For the text-containing cell, return its midpoint in [x, y] coordinate format. 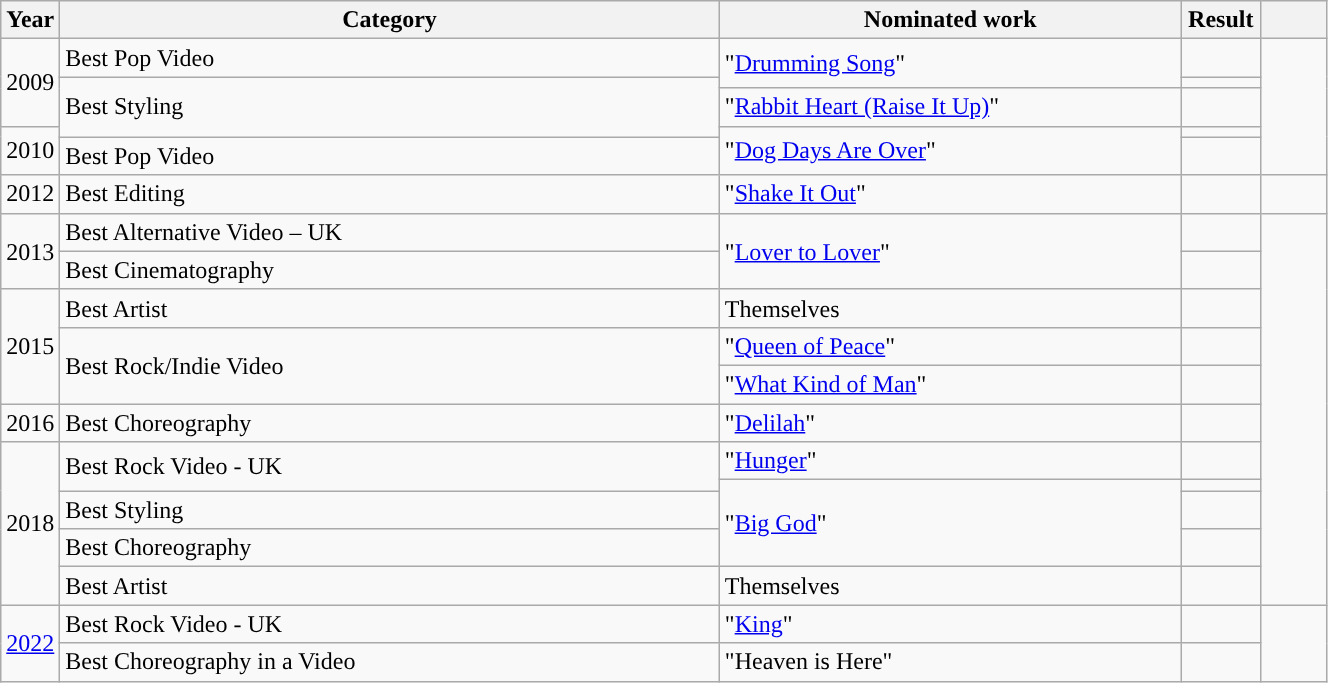
2015 [30, 346]
"Hunger" [950, 461]
Nominated work [950, 20]
"Dog Days Are Over" [950, 150]
Best Cinematography [390, 270]
"Big God" [950, 524]
2018 [30, 524]
Best Editing [390, 194]
2013 [30, 251]
Category [390, 20]
2009 [30, 82]
"Shake It Out" [950, 194]
Best Rock/Indie Video [390, 365]
"Delilah" [950, 423]
2012 [30, 194]
Year [30, 20]
"Heaven is Here" [950, 662]
"Drumming Song" [950, 64]
2016 [30, 423]
Result [1221, 20]
"Rabbit Heart (Raise It Up)" [950, 107]
"Queen of Peace" [950, 346]
"King" [950, 624]
"What Kind of Man" [950, 384]
"Lover to Lover" [950, 251]
Best Alternative Video – UK [390, 232]
Best Choreography in a Video [390, 662]
2022 [30, 643]
2010 [30, 150]
